Find where the given text appears and provide that cell's center as (x, y) coordinate. 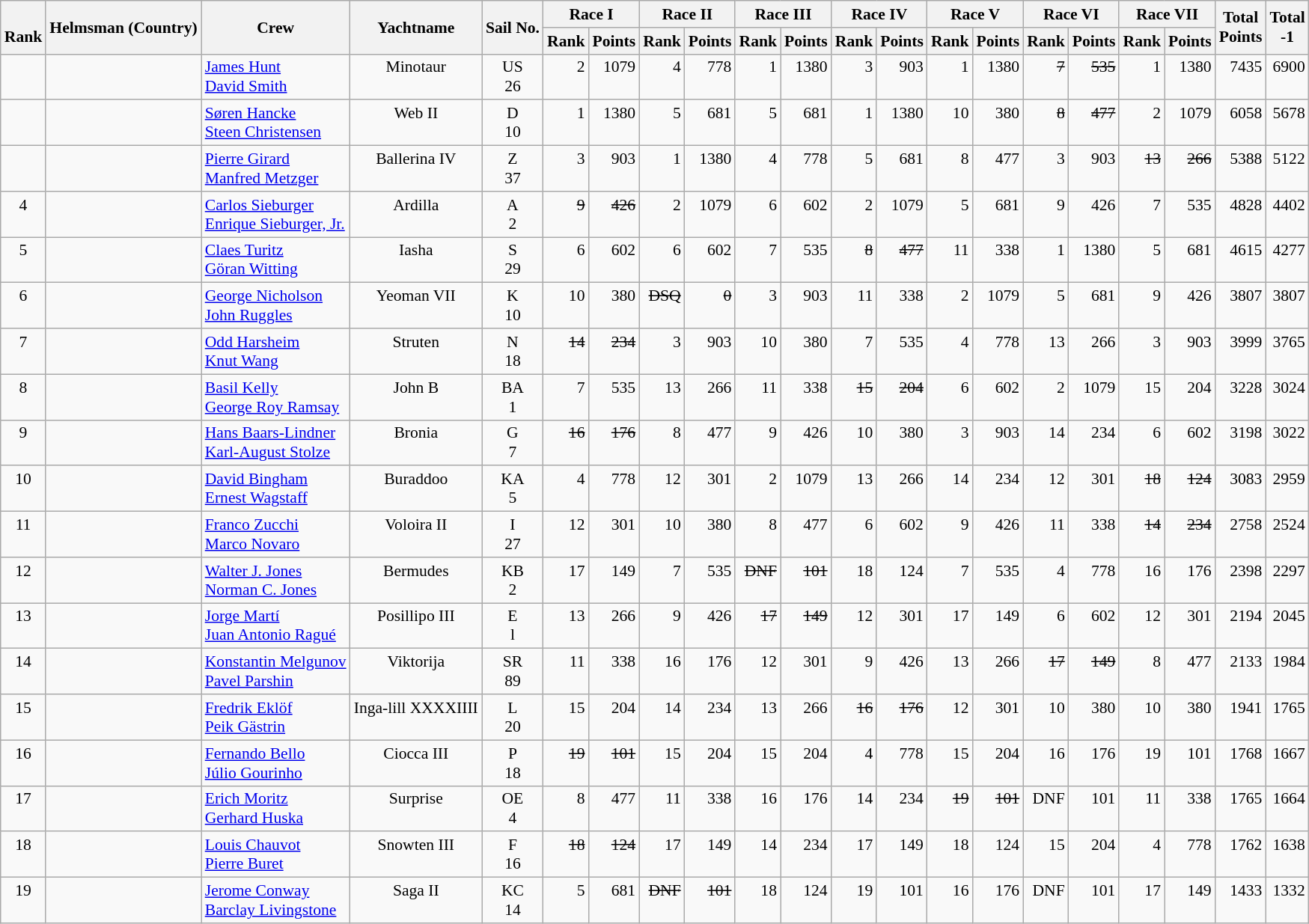
Saga II (416, 901)
BA1 (513, 397)
1332 (1287, 901)
1762 (1241, 854)
Basil Kelly George Roy Ramsay (275, 397)
Race III (783, 14)
3022 (1287, 443)
David Bingham Ernest Wagstaff (275, 489)
4402 (1287, 214)
OE4 (513, 808)
Race VI (1071, 14)
Fernando Bello Júlio Gourinho (275, 763)
N18 (513, 352)
Jorge Martí Juan Antonio Ragué (275, 625)
Fredrik Eklöf Peik Gästrin (275, 717)
7435 (1241, 76)
George Nicholson John Ruggles (275, 305)
KA5 (513, 489)
P18 (513, 763)
Total-1 (1287, 27)
Inga-lill XXXXIIII (416, 717)
Struten (416, 352)
Viktorija (416, 672)
6900 (1287, 76)
Minotaur (416, 76)
D10 (513, 123)
4615 (1241, 260)
3999 (1241, 352)
Race V (975, 14)
Voloira II (416, 534)
Louis Chauvot Pierre Buret (275, 854)
Total Points (1241, 27)
S29 (513, 260)
Carlos Sieburger Enrique Sieburger, Jr. (275, 214)
Ardilla (416, 214)
Sail No. (513, 27)
3228 (1241, 397)
US26 (513, 76)
2758 (1241, 534)
Ciocca III (416, 763)
L20 (513, 717)
SR89 (513, 672)
5678 (1287, 123)
KC14 (513, 901)
Odd Harsheim Knut Wang (275, 352)
Ballerina IV (416, 169)
KB2 (513, 581)
Race VII (1167, 14)
1984 (1287, 672)
Claes Turitz Göran Witting (275, 260)
3765 (1287, 352)
1941 (1241, 717)
Z37 (513, 169)
Iasha (416, 260)
0 (710, 305)
1768 (1241, 763)
K10 (513, 305)
Snowten III (416, 854)
Pierre Girard Manfred Metzger (275, 169)
3083 (1241, 489)
2524 (1287, 534)
Web II (416, 123)
F16 (513, 854)
Race I (591, 14)
G7 (513, 443)
Crew (275, 27)
Bronia (416, 443)
Yachtname (416, 27)
1667 (1287, 763)
5388 (1241, 169)
I27 (513, 534)
Konstantin Melgunov Pavel Parshin (275, 672)
Posillipo III (416, 625)
Hans Baars-Lindner Karl-August Stolze (275, 443)
John B (416, 397)
Buraddoo (416, 489)
2045 (1287, 625)
4828 (1241, 214)
1433 (1241, 901)
1664 (1287, 808)
2194 (1241, 625)
Erich Moritz Gerhard Huska (275, 808)
A2 (513, 214)
James Hunt David Smith (275, 76)
5122 (1287, 169)
Bermudes (416, 581)
Yeoman VII (416, 305)
Surprise (416, 808)
4277 (1287, 260)
El (513, 625)
3198 (1241, 443)
3024 (1287, 397)
Jerome Conway Barclay Livingstone (275, 901)
Franco Zucchi Marco Novaro (275, 534)
2398 (1241, 581)
2297 (1287, 581)
Race IV (879, 14)
6058 (1241, 123)
Helmsman (Country) (123, 27)
DSQ (662, 305)
1638 (1287, 854)
Race II (687, 14)
Walter J. Jones Norman C. Jones (275, 581)
2133 (1241, 672)
Søren Hancke Steen Christensen (275, 123)
2959 (1287, 489)
